Extract the (x, y) coordinate from the center of the cell holding the provided text.  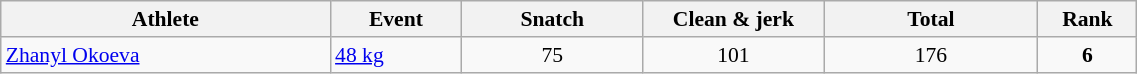
176 (931, 55)
Rank (1088, 19)
6 (1088, 55)
Snatch (552, 19)
Total (931, 19)
Zhanyl Okoeva (166, 55)
101 (734, 55)
Athlete (166, 19)
75 (552, 55)
Event (396, 19)
48 kg (396, 55)
Clean & jerk (734, 19)
